Provide the (X, Y) coordinate of the cell's center where the given text is located.  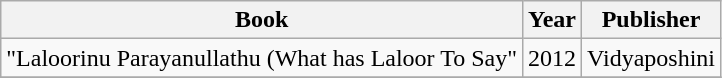
Vidyaposhini (652, 58)
"Laloorinu Parayanullathu (What has Laloor To Say" (262, 58)
Year (552, 20)
Book (262, 20)
2012 (552, 58)
Publisher (652, 20)
